Detect which cell encompasses the target text, then output its [x, y] center coordinate. 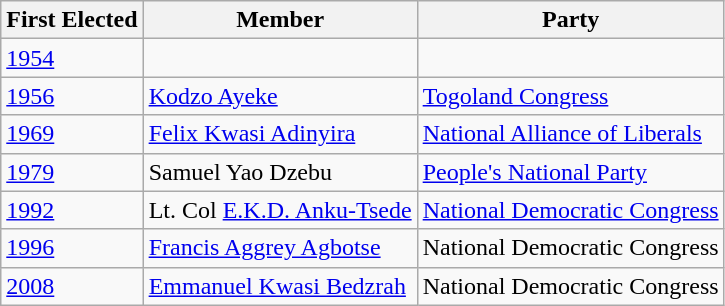
Togoland Congress [570, 96]
Felix Kwasi Adinyira [280, 134]
1979 [72, 172]
1956 [72, 96]
National Alliance of Liberals [570, 134]
Emmanuel Kwasi Bedzrah [280, 286]
2008 [72, 286]
1996 [72, 248]
1992 [72, 210]
1969 [72, 134]
1954 [72, 58]
Samuel Yao Dzebu [280, 172]
First Elected [72, 20]
Member [280, 20]
Francis Aggrey Agbotse [280, 248]
Lt. Col E.K.D. Anku-Tsede [280, 210]
Kodzo Ayeke [280, 96]
People's National Party [570, 172]
Party [570, 20]
